Return the (x, y) coordinate for the center point of the cell that contains the specified text.  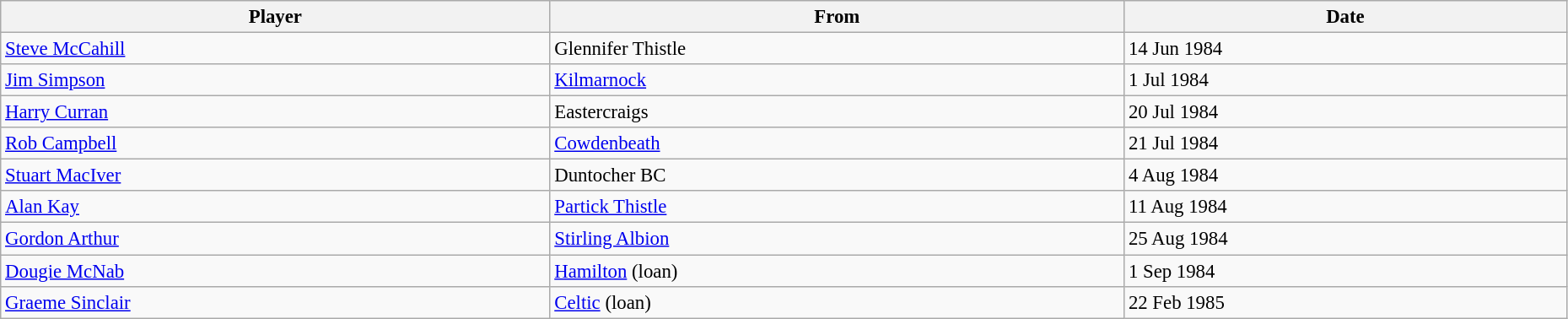
Harry Curran (275, 112)
20 Jul 1984 (1346, 112)
Stuart MacIver (275, 176)
Graeme Sinclair (275, 302)
Duntocher BC (837, 176)
Eastercraigs (837, 112)
Cowdenbeath (837, 143)
4 Aug 1984 (1346, 176)
Steve McCahill (275, 49)
11 Aug 1984 (1346, 207)
25 Aug 1984 (1346, 239)
From (837, 17)
Alan Kay (275, 207)
22 Feb 1985 (1346, 302)
Partick Thistle (837, 207)
Gordon Arthur (275, 239)
Rob Campbell (275, 143)
Stirling Albion (837, 239)
Date (1346, 17)
21 Jul 1984 (1346, 143)
Glennifer Thistle (837, 49)
Hamilton (loan) (837, 271)
Jim Simpson (275, 80)
1 Sep 1984 (1346, 271)
14 Jun 1984 (1346, 49)
Celtic (loan) (837, 302)
1 Jul 1984 (1346, 80)
Dougie McNab (275, 271)
Kilmarnock (837, 80)
Player (275, 17)
